Return [x, y] of the center of cell containing provided text 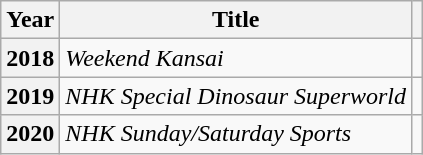
Year [30, 20]
2018 [30, 58]
2020 [30, 134]
Title [236, 20]
2019 [30, 96]
NHK Special Dinosaur Superworld [236, 96]
Weekend Kansai [236, 58]
NHK Sunday/Saturday Sports [236, 134]
